Locate the cell with the specified text and output its (X, Y) center coordinate. 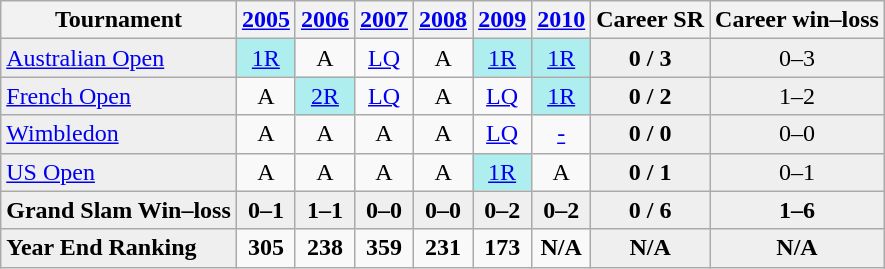
231 (444, 248)
2007 (384, 20)
173 (502, 248)
US Open (119, 172)
1–1 (324, 210)
2005 (266, 20)
0 / 2 (650, 96)
2010 (562, 20)
2006 (324, 20)
0–3 (798, 58)
0 / 6 (650, 210)
0 / 1 (650, 172)
0 / 0 (650, 134)
0 / 3 (650, 58)
305 (266, 248)
Wimbledon (119, 134)
2008 (444, 20)
238 (324, 248)
Career SR (650, 20)
Grand Slam Win–loss (119, 210)
Australian Open (119, 58)
359 (384, 248)
2R (324, 96)
2009 (502, 20)
1–6 (798, 210)
Tournament (119, 20)
Career win–loss (798, 20)
1–2 (798, 96)
French Open (119, 96)
- (562, 134)
Year End Ranking (119, 248)
